Provide the [X, Y] coordinate of the cell's center where the given text is located.  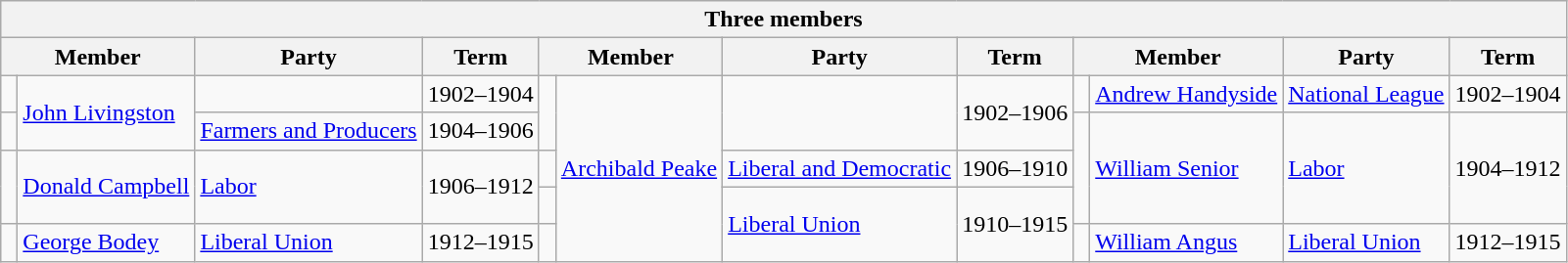
George Bodey [106, 242]
William Senior [1187, 168]
Archibald Peake [639, 168]
John Livingston [106, 112]
Donald Campbell [106, 187]
1910–1915 [1015, 224]
Three members [784, 20]
1904–1906 [480, 131]
Andrew Handyside [1187, 94]
1902–1906 [1015, 112]
Farmers and Producers [309, 131]
1906–1910 [1015, 168]
William Angus [1187, 242]
National League [1366, 94]
1904–1912 [1508, 168]
1906–1912 [480, 187]
Liberal and Democratic [840, 168]
